Determine the (x, y) coordinate at the center of the cell enclosing the given text.  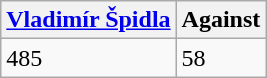
Against (221, 20)
485 (88, 58)
Vladimír Špidla (88, 20)
58 (221, 58)
